Extract the [x, y] coordinate from the center of the cell holding the provided text.  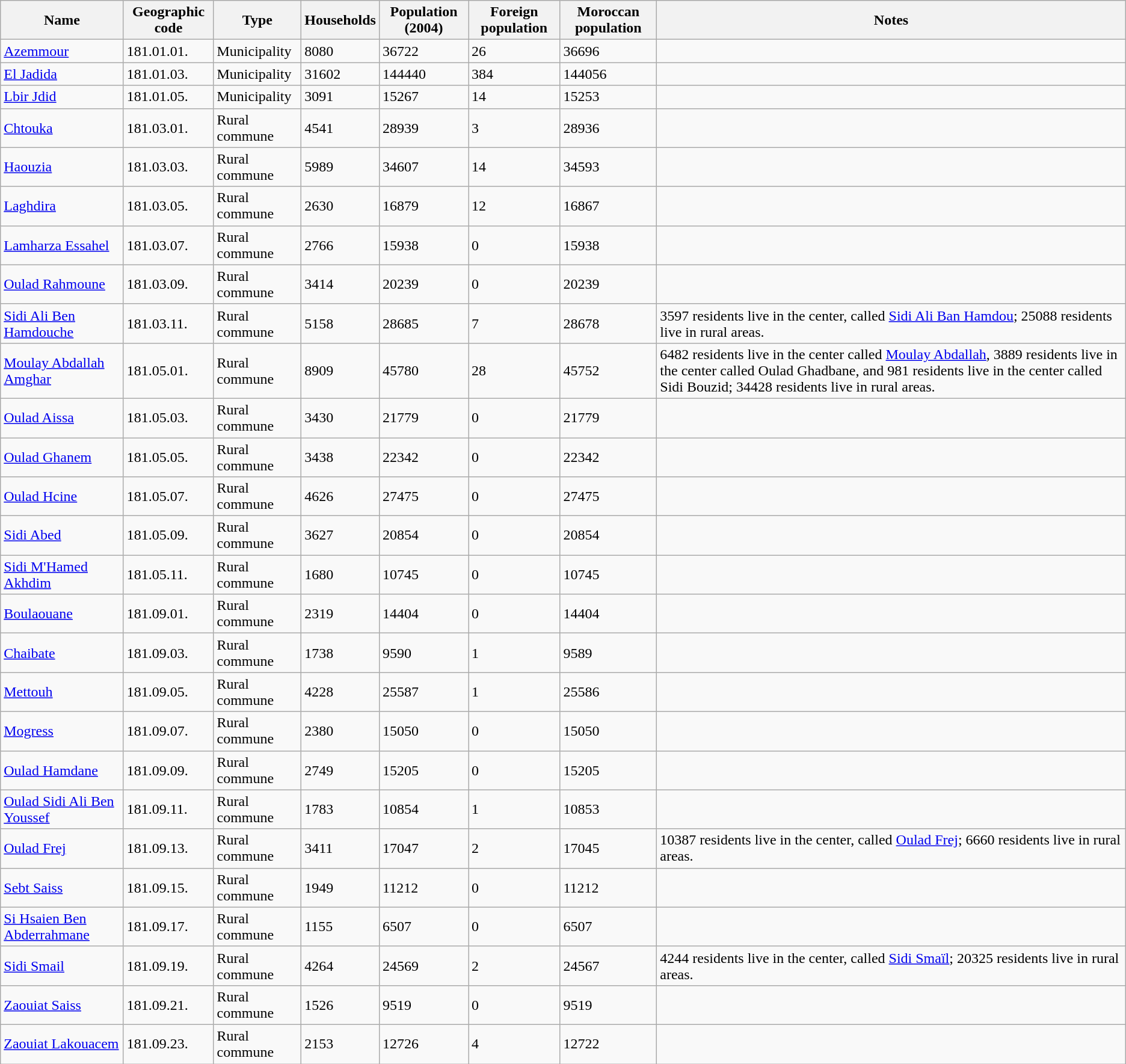
7 [514, 324]
3 [514, 128]
1949 [340, 888]
1738 [340, 653]
45752 [609, 371]
24567 [609, 966]
181.09.01. [168, 613]
Oulad Rahmoune [62, 284]
181.09.23. [168, 1044]
4244 residents live in the center, called Sidi Smaïl; 20325 residents live in rural areas. [891, 966]
Oulad Hamdane [62, 770]
10853 [609, 810]
8909 [340, 371]
181.09.03. [168, 653]
2153 [340, 1044]
El Jadida [62, 74]
181.03.05. [168, 206]
181.01.05. [168, 97]
3627 [340, 535]
25587 [423, 692]
181.09.11. [168, 810]
36696 [609, 51]
181.01.03. [168, 74]
181.05.07. [168, 497]
4541 [340, 128]
26 [514, 51]
144056 [609, 74]
28685 [423, 324]
16867 [609, 206]
2380 [340, 731]
181.09.15. [168, 888]
Sidi M'Hamed Akhdim [62, 575]
181.09.09. [168, 770]
28 [514, 371]
24569 [423, 966]
Moroccan population [609, 20]
28678 [609, 324]
181.05.03. [168, 417]
Azemmour [62, 51]
Lamharza Essahel [62, 245]
3430 [340, 417]
1526 [340, 1004]
384 [514, 74]
Mogress [62, 731]
Mettouh [62, 692]
25586 [609, 692]
12 [514, 206]
Laghdira [62, 206]
36722 [423, 51]
8080 [340, 51]
181.03.11. [168, 324]
31602 [340, 74]
Si Hsaien Ben Abderrahmane [62, 926]
Sidi Abed [62, 535]
34593 [609, 167]
181.01.01. [168, 51]
144440 [423, 74]
4 [514, 1044]
5989 [340, 167]
Oulad Aissa [62, 417]
Moulay Abdallah Amghar [62, 371]
Oulad Frej [62, 848]
34607 [423, 167]
181.09.13. [168, 848]
Chtouka [62, 128]
12726 [423, 1044]
10854 [423, 810]
Notes [891, 20]
Oulad Hcine [62, 497]
12722 [609, 1044]
Oulad Sidi Ali Ben Youssef [62, 810]
181.03.09. [168, 284]
17047 [423, 848]
181.09.21. [168, 1004]
1680 [340, 575]
Sidi Ali Ben Hamdouche [62, 324]
2766 [340, 245]
Chaibate [62, 653]
3597 residents live in the center, called Sidi Ali Ban Hamdou; 25088 residents live in rural areas. [891, 324]
9589 [609, 653]
Population (2004) [423, 20]
181.09.07. [168, 731]
181.03.01. [168, 128]
4228 [340, 692]
Name [62, 20]
28936 [609, 128]
Haouzia [62, 167]
181.09.17. [168, 926]
15267 [423, 97]
181.09.19. [168, 966]
181.09.05. [168, 692]
4626 [340, 497]
181.05.11. [168, 575]
Type [257, 20]
3414 [340, 284]
Oulad Ghanem [62, 457]
1155 [340, 926]
3438 [340, 457]
Zaouiat Saiss [62, 1004]
9590 [423, 653]
181.05.01. [168, 371]
3411 [340, 848]
28939 [423, 128]
2630 [340, 206]
4264 [340, 966]
2749 [340, 770]
Households [340, 20]
Sebt Saiss [62, 888]
Sidi Smail [62, 966]
15253 [609, 97]
Lbir Jdid [62, 97]
3091 [340, 97]
16879 [423, 206]
Foreign population [514, 20]
1783 [340, 810]
2319 [340, 613]
Geographic code [168, 20]
45780 [423, 371]
17045 [609, 848]
181.05.09. [168, 535]
Zaouiat Lakouacem [62, 1044]
5158 [340, 324]
Boulaouane [62, 613]
181.05.05. [168, 457]
10387 residents live in the center, called Oulad Frej; 6660 residents live in rural areas. [891, 848]
181.03.03. [168, 167]
181.03.07. [168, 245]
